Return (x, y) of the center of cell containing provided text 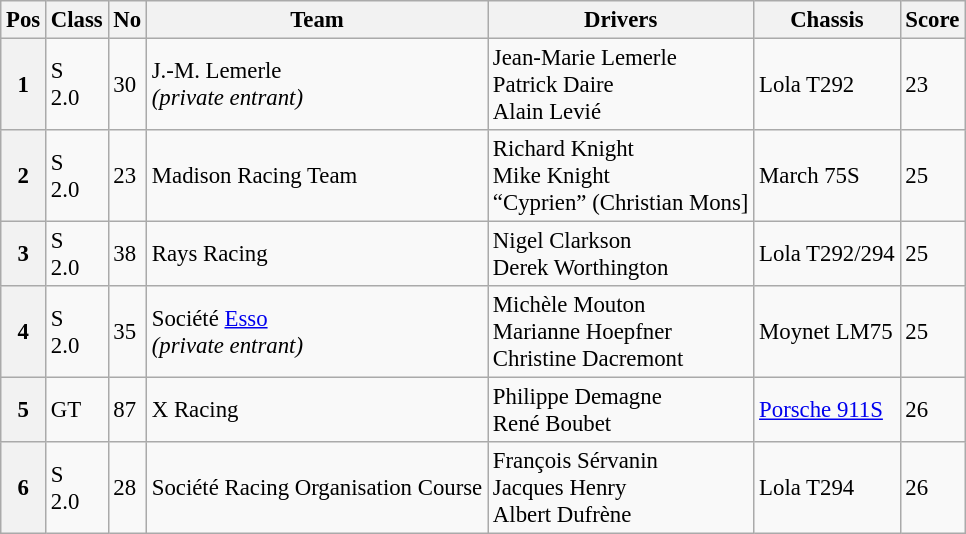
Porsche 911S (827, 410)
J.-M. Lemerle(private entrant) (316, 85)
87 (127, 410)
Lola T294 (827, 488)
38 (127, 254)
Moynet LM75 (827, 332)
4 (24, 332)
Team (316, 20)
Madison Racing Team (316, 176)
Rays Racing (316, 254)
28 (127, 488)
Société Racing Organisation Course (316, 488)
Jean-Marie Lemerle Patrick Daire Alain Levié (621, 85)
Lola T292 (827, 85)
No (127, 20)
Chassis (827, 20)
Score (932, 20)
March 75S (827, 176)
6 (24, 488)
Lola T292/294 (827, 254)
1 (24, 85)
X Racing (316, 410)
Pos (24, 20)
30 (127, 85)
Société Esso(private entrant) (316, 332)
Class (78, 20)
GT (78, 410)
Drivers (621, 20)
François Sérvanin Jacques Henry Albert Dufrène (621, 488)
Richard Knight Mike Knight “Cyprien” (Christian Mons] (621, 176)
Michèle Mouton Marianne Hoepfner Christine Dacremont (621, 332)
5 (24, 410)
3 (24, 254)
Nigel Clarkson Derek Worthington (621, 254)
35 (127, 332)
Philippe Demagne René Boubet (621, 410)
2 (24, 176)
